Search for the cell housing the specified text and yield its (x, y) center coordinate. 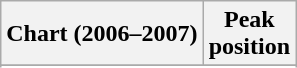
Chart (2006–2007) (102, 34)
Peakposition (249, 34)
